Output the (X, Y) coordinate of the center of the cell containing the given text.  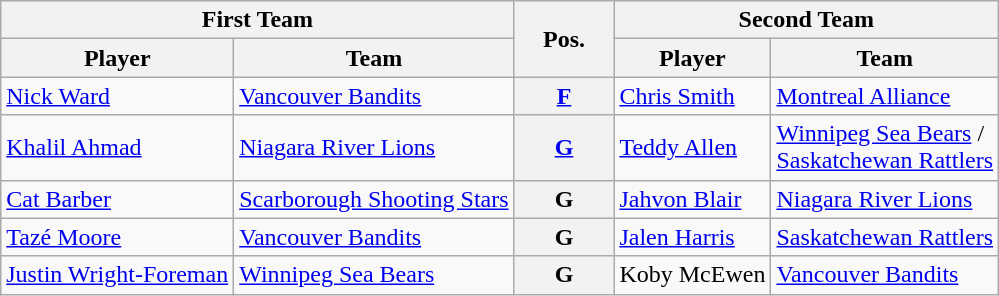
Chris Smith (692, 96)
Jalen Harris (692, 237)
F (564, 96)
Montreal Alliance (885, 96)
Koby McEwen (692, 275)
Winnipeg Sea Bears (374, 275)
Justin Wright-Foreman (118, 275)
Jahvon Blair (692, 199)
Second Team (806, 20)
Nick Ward (118, 96)
Khalil Ahmad (118, 148)
Teddy Allen (692, 148)
Winnipeg Sea Bears /Saskatchewan Rattlers (885, 148)
Tazé Moore (118, 237)
Saskatchewan Rattlers (885, 237)
Pos. (564, 39)
Scarborough Shooting Stars (374, 199)
First Team (258, 20)
Cat Barber (118, 199)
